Search for the cell housing the specified text and yield its [X, Y] center coordinate. 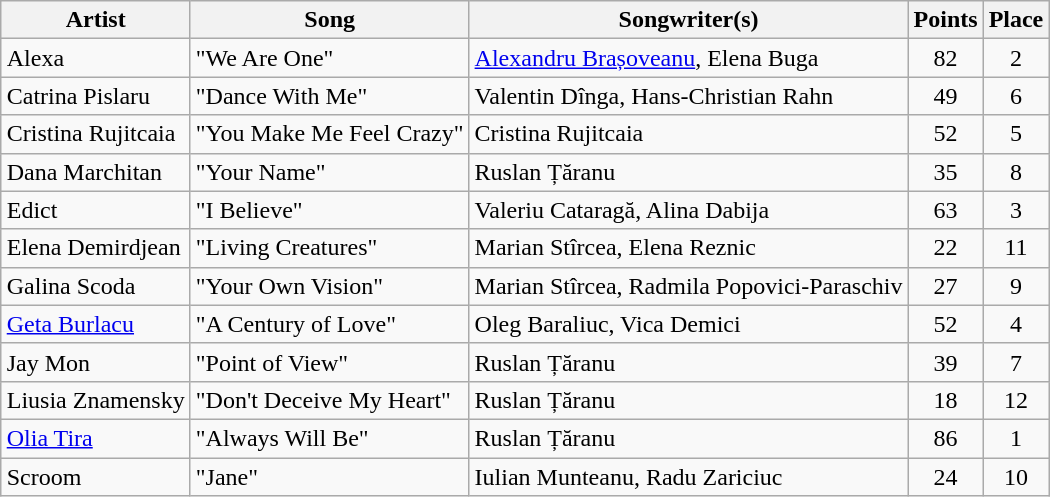
"Don't Deceive My Heart" [330, 400]
6 [1016, 96]
Liusia Znamensky [96, 400]
"We Are One" [330, 58]
Points [946, 20]
"You Make Me Feel Crazy" [330, 134]
Catrina Pislaru [96, 96]
49 [946, 96]
7 [1016, 362]
Oleg Baraliuc, Vica Demici [688, 324]
18 [946, 400]
4 [1016, 324]
1 [1016, 438]
Alexandru Brașoveanu, Elena Buga [688, 58]
24 [946, 477]
"I Believe" [330, 210]
Place [1016, 20]
"A Century of Love" [330, 324]
27 [946, 286]
"Your Name" [330, 172]
Galina Scoda [96, 286]
"Your Own Vision" [330, 286]
5 [1016, 134]
12 [1016, 400]
Scroom [96, 477]
Song [330, 20]
Valeriu Cataragă, Alina Dabija [688, 210]
Dana Marchitan [96, 172]
"Point of View" [330, 362]
"Living Creatures" [330, 248]
22 [946, 248]
Valentin Dînga, Hans-Christian Rahn [688, 96]
8 [1016, 172]
2 [1016, 58]
35 [946, 172]
Iulian Munteanu, Radu Zariciuc [688, 477]
63 [946, 210]
Alexa [96, 58]
Artist [96, 20]
9 [1016, 286]
82 [946, 58]
Songwriter(s) [688, 20]
Marian Stîrcea, Elena Reznic [688, 248]
"Jane" [330, 477]
10 [1016, 477]
"Always Will Be" [330, 438]
3 [1016, 210]
11 [1016, 248]
Edict [96, 210]
Marian Stîrcea, Radmila Popovici-Paraschiv [688, 286]
Olia Tira [96, 438]
Geta Burlacu [96, 324]
"Dance With Me" [330, 96]
86 [946, 438]
39 [946, 362]
Elena Demirdjean [96, 248]
Jay Mon [96, 362]
